Determine the (X, Y) coordinate at the center of the cell enclosing the given text.  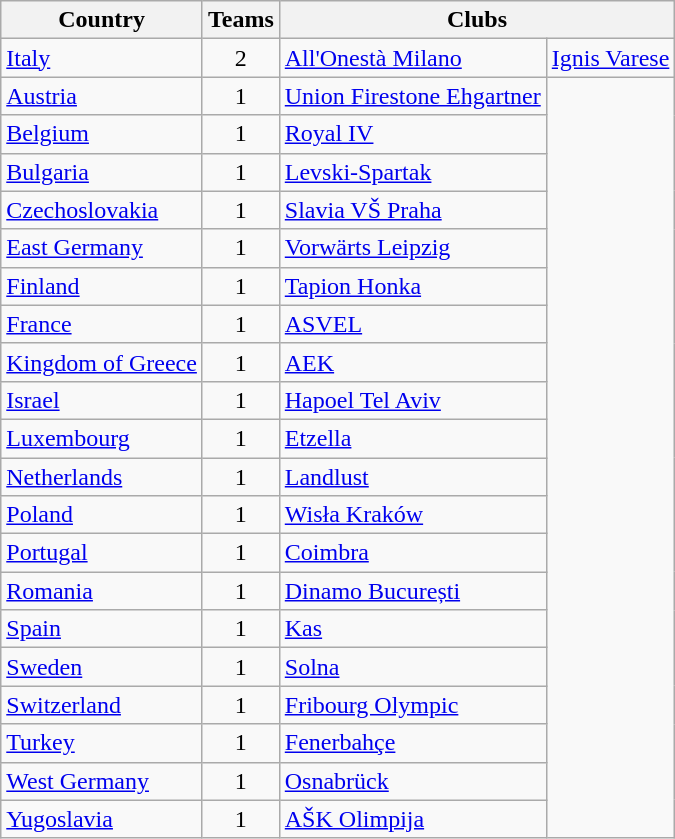
AŠK Olimpija (412, 819)
2 (240, 58)
AEK (412, 362)
West Germany (102, 781)
Coimbra (412, 553)
Poland (102, 515)
Czechoslovakia (102, 210)
Fribourg Olympic (412, 705)
All'Onestà Milano (412, 58)
Romania (102, 591)
Switzerland (102, 705)
Bulgaria (102, 172)
Solna (412, 667)
East Germany (102, 248)
Portugal (102, 553)
Israel (102, 400)
Sweden (102, 667)
France (102, 324)
Yugoslavia (102, 819)
Union Firestone Ehgartner (412, 96)
Spain (102, 629)
Belgium (102, 134)
Kingdom of Greece (102, 362)
Netherlands (102, 477)
Clubs (477, 20)
Country (102, 20)
Royal IV (412, 134)
Italy (102, 58)
Levski-Spartak (412, 172)
Hapoel Tel Aviv (412, 400)
Finland (102, 286)
Dinamo București (412, 591)
ASVEL (412, 324)
Etzella (412, 438)
Teams (240, 20)
Turkey (102, 743)
Wisła Kraków (412, 515)
Ignis Varese (610, 58)
Vorwärts Leipzig (412, 248)
Fenerbahçe (412, 743)
Landlust (412, 477)
Luxembourg (102, 438)
Slavia VŠ Praha (412, 210)
Tapion Honka (412, 286)
Osnabrück (412, 781)
Kas (412, 629)
Austria (102, 96)
